Search for the cell housing the specified text and yield its [x, y] center coordinate. 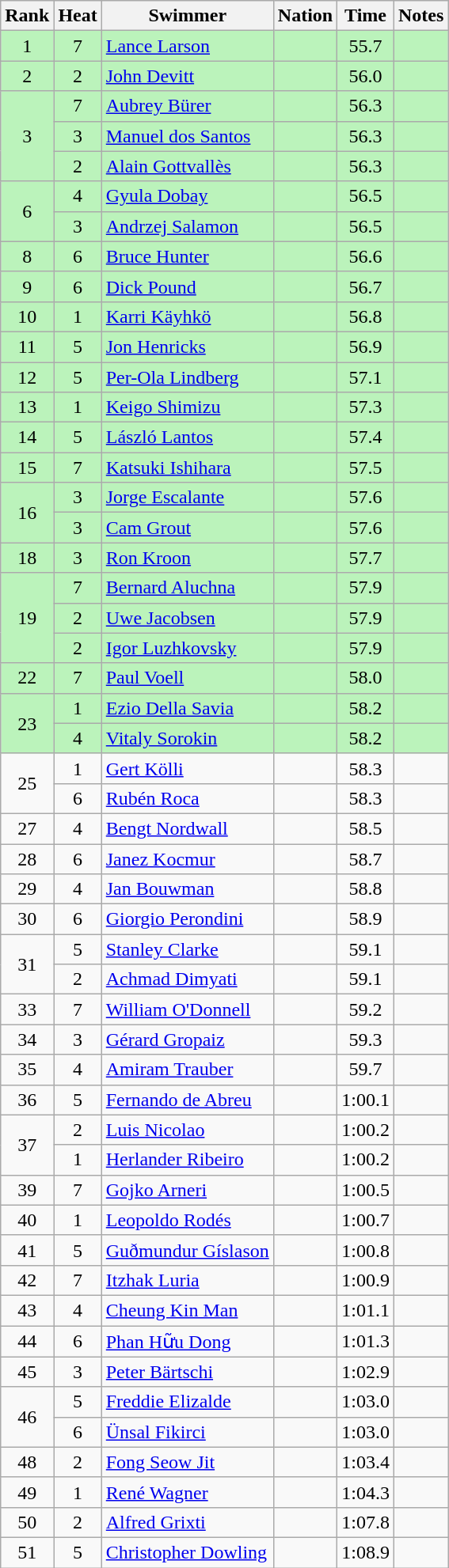
58.8 [366, 889]
Ezio Della Savia [187, 708]
46 [27, 1417]
Notes [420, 16]
1:02.9 [366, 1372]
59.2 [366, 1009]
Fong Seow Jit [187, 1462]
57.5 [366, 468]
57.3 [366, 407]
Keigo Shimizu [187, 407]
Bruce Hunter [187, 256]
58.7 [366, 858]
9 [27, 286]
Fernando de Abreu [187, 1100]
John Devitt [187, 76]
57.7 [366, 558]
Cam Grout [187, 528]
40 [27, 1220]
1:04.3 [366, 1492]
58.9 [366, 919]
Achmad Dimyati [187, 979]
Paul Voell [187, 678]
1:00.1 [366, 1100]
16 [27, 513]
1:00.7 [366, 1220]
57.1 [366, 377]
Dick Pound [187, 286]
43 [27, 1310]
1:00.5 [366, 1190]
56.8 [366, 316]
Heat [78, 16]
10 [27, 316]
Gyula Dobay [187, 196]
27 [27, 828]
22 [27, 678]
René Wagner [187, 1492]
Jan Bouwman [187, 889]
50 [27, 1522]
Ron Kroon [187, 558]
56.0 [366, 76]
Stanley Clarke [187, 949]
1:00.9 [366, 1280]
Christopher Dowling [187, 1552]
59.7 [366, 1070]
Time [366, 16]
Jorge Escalante [187, 498]
Leopoldo Rodés [187, 1220]
Luis Nicolao [187, 1130]
Peter Bärtschi [187, 1372]
Manuel dos Santos [187, 136]
Alfred Grixti [187, 1522]
33 [27, 1009]
Giorgio Perondini [187, 919]
Gert Kölli [187, 768]
Nation [305, 16]
25 [27, 783]
11 [27, 347]
Igor Luzhkovsky [187, 648]
Rubén Roca [187, 798]
Per-Ola Lindberg [187, 377]
55.7 [366, 46]
44 [27, 1342]
László Lantos [187, 437]
58.0 [366, 678]
59.3 [366, 1040]
41 [27, 1250]
Swimmer [187, 16]
34 [27, 1040]
Andrzej Salamon [187, 226]
35 [27, 1070]
1:01.1 [366, 1310]
48 [27, 1462]
45 [27, 1372]
14 [27, 437]
39 [27, 1190]
Vitaly Sorokin [187, 738]
Bernard Aluchna [187, 588]
Cheung Kin Man [187, 1310]
Aubrey Bürer [187, 106]
58.5 [366, 828]
28 [27, 858]
Jon Henricks [187, 347]
12 [27, 377]
29 [27, 889]
Rank [27, 16]
1:07.8 [366, 1522]
Freddie Elizalde [187, 1402]
Janez Kocmur [187, 858]
1:01.3 [366, 1342]
Guðmundur Gíslason [187, 1250]
Phan Hữu Dong [187, 1342]
Katsuki Ishihara [187, 468]
Gojko Arneri [187, 1190]
Karri Käyhkö [187, 316]
Bengt Nordwall [187, 828]
1:00.8 [366, 1250]
1:08.9 [366, 1552]
56.7 [366, 286]
37 [27, 1145]
36 [27, 1100]
18 [27, 558]
8 [27, 256]
Herlander Ribeiro [187, 1160]
57.4 [366, 437]
56.6 [366, 256]
Uwe Jacobsen [187, 618]
William O'Donnell [187, 1009]
Ünsal Fikirci [187, 1432]
42 [27, 1280]
15 [27, 468]
1:03.4 [366, 1462]
23 [27, 723]
51 [27, 1552]
Lance Larson [187, 46]
19 [27, 618]
Amiram Trauber [187, 1070]
31 [27, 964]
Alain Gottvallès [187, 166]
Itzhak Luria [187, 1280]
13 [27, 407]
56.9 [366, 347]
30 [27, 919]
Gérard Gropaiz [187, 1040]
49 [27, 1492]
